Capture the cell that displays the provided text and extract its (X, Y) central coordinate. 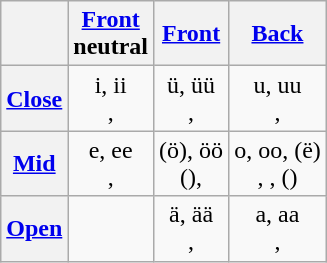
Mid (34, 164)
e, ee, (111, 164)
ä, ää, (192, 228)
a, aa, (278, 228)
Back (278, 34)
u, uu, (278, 98)
i, ii, (111, 98)
Frontneutral (111, 34)
Close (34, 98)
o, oo, (ë), , () (278, 164)
Open (34, 228)
Front (192, 34)
ü, üü, (192, 98)
(ö), öö(), (192, 164)
